Output the (x, y) coordinate of the center of the cell containing the given text.  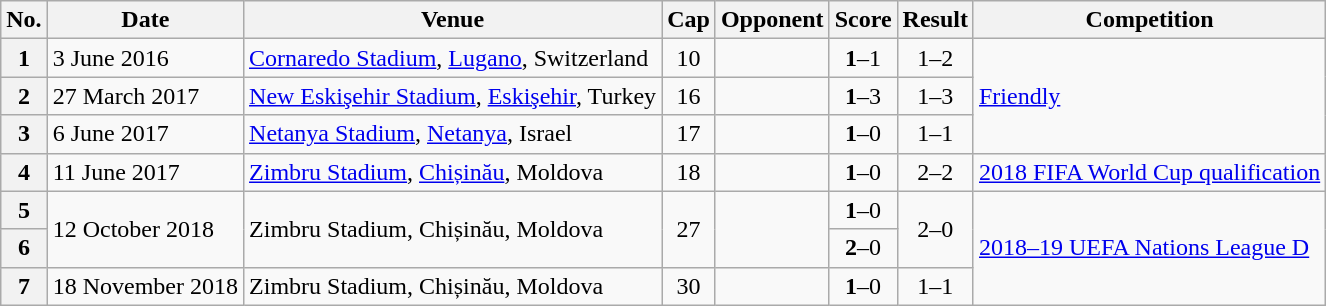
2018 FIFA World Cup qualification (1149, 172)
5 (24, 210)
30 (689, 286)
Result (935, 20)
3 (24, 134)
2018–19 UEFA Nations League D (1149, 248)
Score (863, 20)
Competition (1149, 20)
3 June 2016 (145, 58)
Date (145, 20)
1 (24, 58)
27 March 2017 (145, 96)
11 June 2017 (145, 172)
Cornaredo Stadium, Lugano, Switzerland (453, 58)
18 (689, 172)
Friendly (1149, 96)
2–2 (935, 172)
Cap (689, 20)
6 June 2017 (145, 134)
27 (689, 229)
1–2 (935, 58)
18 November 2018 (145, 286)
16 (689, 96)
Netanya Stadium, Netanya, Israel (453, 134)
Venue (453, 20)
2 (24, 96)
17 (689, 134)
12 October 2018 (145, 229)
No. (24, 20)
4 (24, 172)
Opponent (772, 20)
10 (689, 58)
New Eskişehir Stadium, Eskişehir, Turkey (453, 96)
6 (24, 248)
7 (24, 286)
